Scan for the cell matching the given text and deliver its (x, y) coordinate at center. 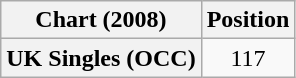
UK Singles (OCC) (101, 58)
Position (248, 20)
117 (248, 58)
Chart (2008) (101, 20)
